Return (x, y) of the center of cell containing provided text 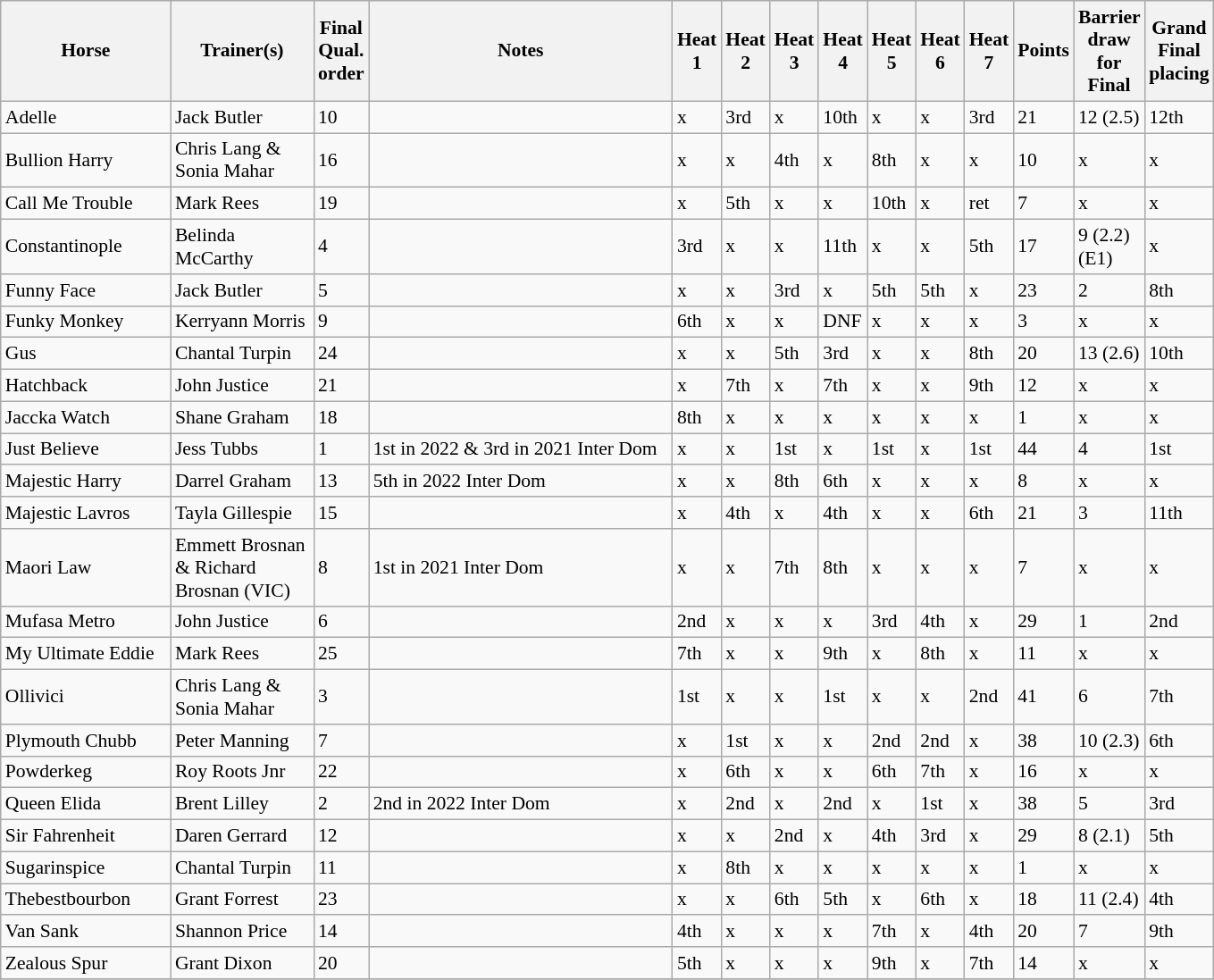
Adelle (86, 117)
Kerryann Morris (242, 322)
44 (1043, 449)
Brent Lilley (242, 804)
Constantinople (86, 247)
Jess Tubbs (242, 449)
DNF (842, 322)
Majestic Lavros (86, 513)
Final Qual. order (341, 51)
12 (2.5) (1109, 117)
Gus (86, 354)
22 (341, 772)
1st in 2022 & 3rd in 2021 Inter Dom (521, 449)
Sugarinspice (86, 867)
Heat 1 (697, 51)
My Ultimate Eddie (86, 654)
13 (341, 482)
12th (1179, 117)
Heat 5 (892, 51)
Heat 6 (940, 51)
Call Me Trouble (86, 204)
Queen Elida (86, 804)
ret (989, 204)
Hatchback (86, 386)
Notes (521, 51)
Just Believe (86, 449)
Darrel Graham (242, 482)
Ollivici (86, 697)
Sir Fahrenheit (86, 836)
Heat 7 (989, 51)
15 (341, 513)
Jaccka Watch (86, 417)
Grand Final placing (1179, 51)
Funny Face (86, 290)
Tayla Gillespie (242, 513)
Barrier draw for Final (1109, 51)
Heat 4 (842, 51)
Emmett Brosnan & Richard Brosnan (VIC) (242, 568)
17 (1043, 247)
Heat 2 (745, 51)
Bullion Harry (86, 161)
1st in 2021 Inter Dom (521, 568)
25 (341, 654)
Daren Gerrard (242, 836)
Grant Dixon (242, 963)
Zealous Spur (86, 963)
Points (1043, 51)
41 (1043, 697)
24 (341, 354)
Shane Graham (242, 417)
9 (2.2) (E1) (1109, 247)
5th in 2022 Inter Dom (521, 482)
9 (341, 322)
Powderkeg (86, 772)
Roy Roots Jnr (242, 772)
Heat 3 (794, 51)
Majestic Harry (86, 482)
Funky Monkey (86, 322)
Van Sank (86, 932)
Shannon Price (242, 932)
Maori Law (86, 568)
Thebestbourbon (86, 900)
10 (2.3) (1109, 741)
Trainer(s) (242, 51)
Belinda McCarthy (242, 247)
Mufasa Metro (86, 622)
2nd in 2022 Inter Dom (521, 804)
8 (2.1) (1109, 836)
Grant Forrest (242, 900)
Plymouth Chubb (86, 741)
Horse (86, 51)
19 (341, 204)
11 (2.4) (1109, 900)
Peter Manning (242, 741)
13 (2.6) (1109, 354)
